Locate the cell with the specified text and output its (X, Y) center coordinate. 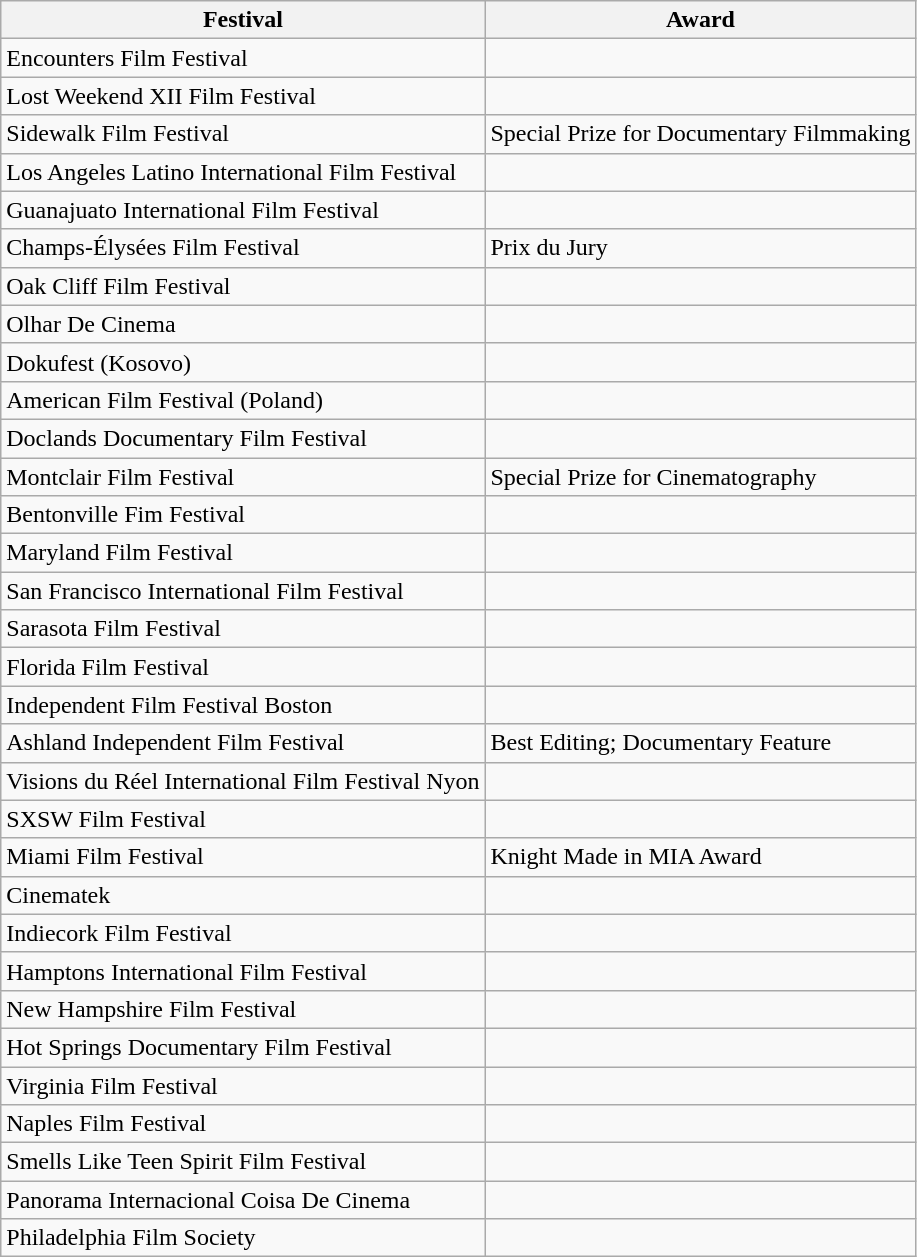
Champs-Élysées Film Festival (243, 248)
Doclands Documentary Film Festival (243, 438)
Bentonville Fim Festival (243, 515)
New Hampshire Film Festival (243, 1009)
Prix du Jury (700, 248)
Naples Film Festival (243, 1124)
Sidewalk Film Festival (243, 134)
Encounters Film Festival (243, 58)
Knight Made in MIA Award (700, 857)
Special Prize for Documentary Filmmaking (700, 134)
SXSW Film Festival (243, 819)
Visions du Réel International Film Festival Nyon (243, 781)
Oak Cliff Film Festival (243, 286)
Los Angeles Latino International Film Festival (243, 172)
Award (700, 20)
Dokufest (Kosovo) (243, 362)
Miami Film Festival (243, 857)
Florida Film Festival (243, 667)
Panorama Internacional Coisa De Cinema (243, 1200)
Smells Like Teen Spirit Film Festival (243, 1162)
Special Prize for Cinematography (700, 477)
Hot Springs Documentary Film Festival (243, 1047)
San Francisco International Film Festival (243, 591)
Best Editing; Documentary Feature (700, 743)
Ashland Independent Film Festival (243, 743)
Virginia Film Festival (243, 1085)
Festival (243, 20)
Indiecork Film Festival (243, 933)
Lost Weekend XII Film Festival (243, 96)
Montclair Film Festival (243, 477)
Maryland Film Festival (243, 553)
Olhar De Cinema (243, 324)
American Film Festival (Poland) (243, 400)
Guanajuato International Film Festival (243, 210)
Cinematek (243, 895)
Hamptons International Film Festival (243, 971)
Sarasota Film Festival (243, 629)
Independent Film Festival Boston (243, 705)
Philadelphia Film Society (243, 1238)
